Extract the [X, Y] coordinate from the center of the cell holding the provided text.  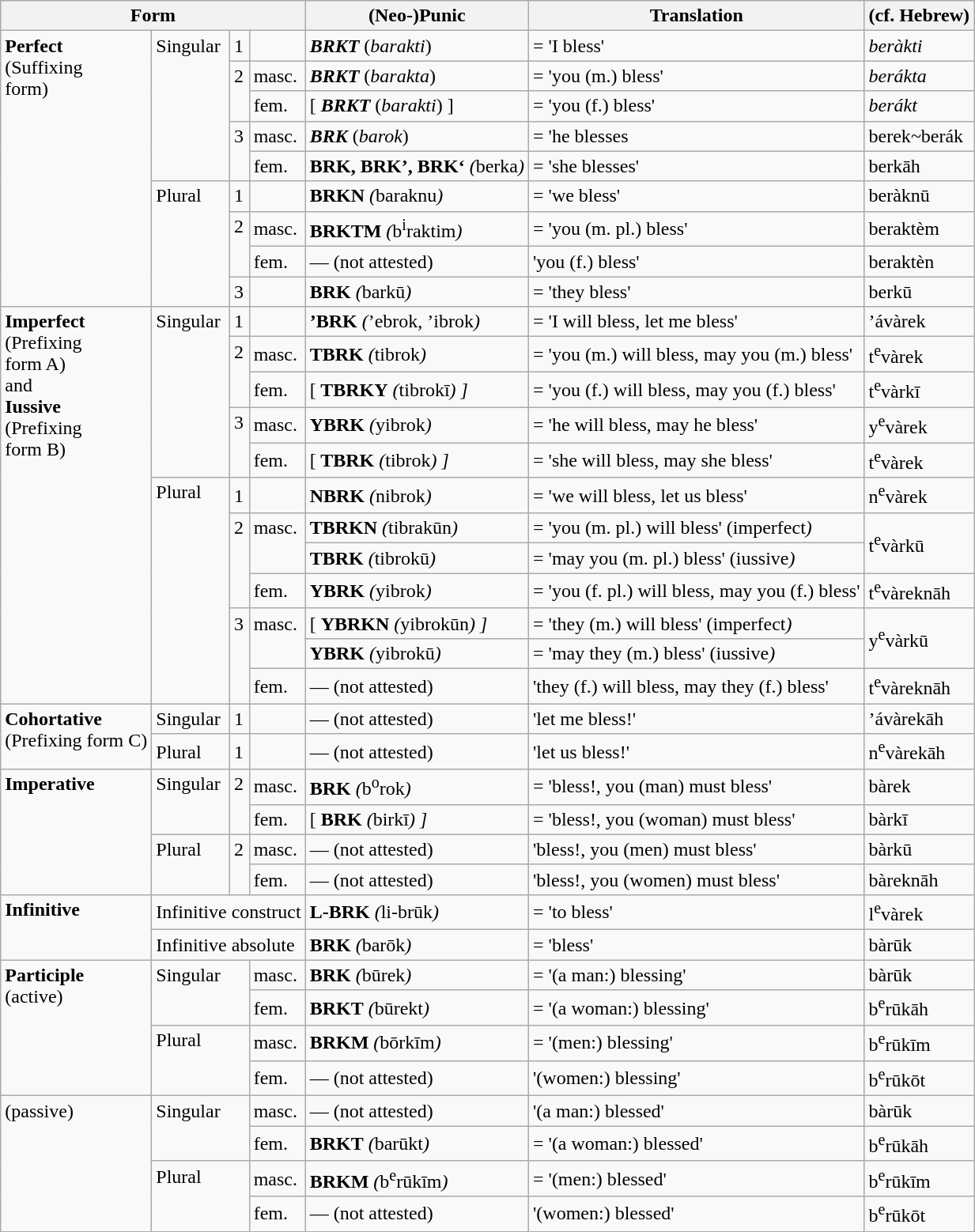
= 'you (f.) will bless, may you (f.) bless' [696, 389]
BRKM (berūkīm) [417, 1178]
(Neo-)Punic [417, 16]
beràkti [919, 46]
'bless!, you (women) must bless' [696, 879]
[ BRKT (barakti) ] [417, 106]
= 'I bless' [696, 46]
yevàrek [919, 425]
BRK (barok) [417, 136]
BRKT (barakti) [417, 46]
berkū [919, 292]
Participle(active) [76, 1028]
nevàrek [919, 495]
= 'to bless' [696, 913]
= 'bless!, you (man) must bless' [696, 788]
'(women:) blessing' [696, 1079]
= 'you (m.) bless' [696, 76]
levàrek [919, 913]
'they (f.) will bless, may they (f.) bless' [696, 686]
Cohortative (Prefixing form C) [76, 737]
= 'you (m.) will bless, may you (m.) bless' [696, 354]
= 'we will bless, let us bless' [696, 495]
= 'he blesses [696, 136]
= '(a man:) blessing' [696, 975]
berek~berák [919, 136]
yevàrkū [919, 638]
= 'we bless' [696, 196]
(cf. Hebrew) [919, 16]
= 'may they (m.) bless' (iussive) [696, 653]
Infinitive [76, 927]
= 'they bless' [696, 292]
[ BRK (birkī) ] [417, 819]
BRKN (baraknu) [417, 196]
= 'I will bless, let me bless' [696, 322]
TBRKN (tibrakūn) [417, 528]
’ávàrekāh [919, 719]
L-BRK (li-brūk) [417, 913]
= 'you (f. pl.) will bless, may you (f.) bless' [696, 591]
= '(men:) blessed' [696, 1178]
nevàrekāh [919, 751]
= 'may you (m. pl.) bless' (iussive) [696, 558]
[ TBRKY (tibrokī) ] [417, 389]
bàrkī [919, 819]
Infinitive absolute [229, 945]
= 'she will bless, may she bless' [696, 460]
bàrkū [919, 849]
= '(a woman:) blessing' [696, 1007]
bàrek [919, 788]
'(women:) blessed' [696, 1215]
= 'they (m.) will bless' (imperfect) [696, 623]
'(a man:) blessed' [696, 1111]
beraktèm [919, 229]
BRK (būrek) [417, 975]
beraktèn [919, 262]
YBRK (yibrokū) [417, 653]
'bless!, you (men) must bless' [696, 849]
NBRK (nibrok) [417, 495]
[ TBRK (tibrok) ] [417, 460]
= 'she blesses' [696, 166]
beràknū [919, 196]
berkāh [919, 166]
BRK (borok) [417, 788]
(passive) [76, 1164]
berákta [919, 76]
bàreknāh [919, 879]
’ávàrek [919, 322]
= '(a woman:) blessed' [696, 1143]
BRKTM (biraktim) [417, 229]
Translation [696, 16]
'let us bless!' [696, 751]
BRK (barōk) [417, 945]
BRK (barkū) [417, 292]
TBRK (tibrok) [417, 354]
TBRK (tibrokū) [417, 558]
= 'you (m. pl.) will bless' (imperfect) [696, 528]
BRKT (barakta) [417, 76]
tevàrkī [919, 389]
’BRK (’ebrok, ’ibrok) [417, 322]
Form [153, 16]
= 'bless!, you (woman) must bless' [696, 819]
= 'you (m. pl.) bless' [696, 229]
tevàrkū [919, 543]
Perfect(Suffixingform) [76, 169]
'you (f.) bless' [696, 262]
= 'he will bless, may he bless' [696, 425]
Imperative [76, 832]
= 'you (f.) bless' [696, 106]
BRKM (bōrkīm) [417, 1044]
= '(men:) blessing' [696, 1044]
'let me bless!' [696, 719]
Imperfect(Prefixingform A)andIussive(Prefixingform B) [76, 505]
= 'bless' [696, 945]
Infinitive construct [229, 913]
[ YBRKN (yibrokūn) ] [417, 623]
berákt [919, 106]
BRK, BRK’, BRK‘ (berka) [417, 166]
BRKT (būrekt) [417, 1007]
BRKT (barūkt) [417, 1143]
